Identify which cell holds the provided text, then report its [x, y] central coordinate. 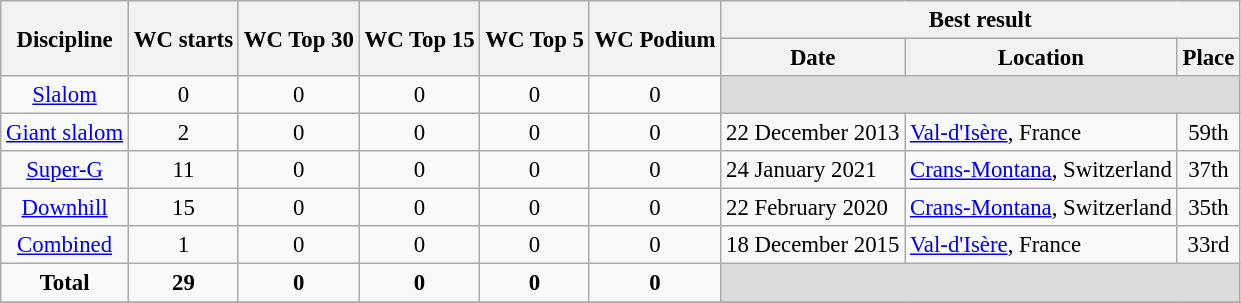
37th [1208, 170]
29 [183, 283]
Downhill [65, 208]
Best result [980, 20]
35th [1208, 208]
2 [183, 133]
59th [1208, 133]
11 [183, 170]
Combined [65, 245]
22 February 2020 [813, 208]
Total [65, 283]
Date [813, 58]
Giant slalom [65, 133]
Location [1042, 58]
Discipline [65, 38]
WC starts [183, 38]
WC Top 15 [420, 38]
Place [1208, 58]
WC Top 5 [534, 38]
15 [183, 208]
33rd [1208, 245]
18 December 2015 [813, 245]
1 [183, 245]
Super-G [65, 170]
WC Podium [654, 38]
Slalom [65, 95]
WC Top 30 [298, 38]
22 December 2013 [813, 133]
24 January 2021 [813, 170]
